Return (x, y) of the center of cell containing provided text 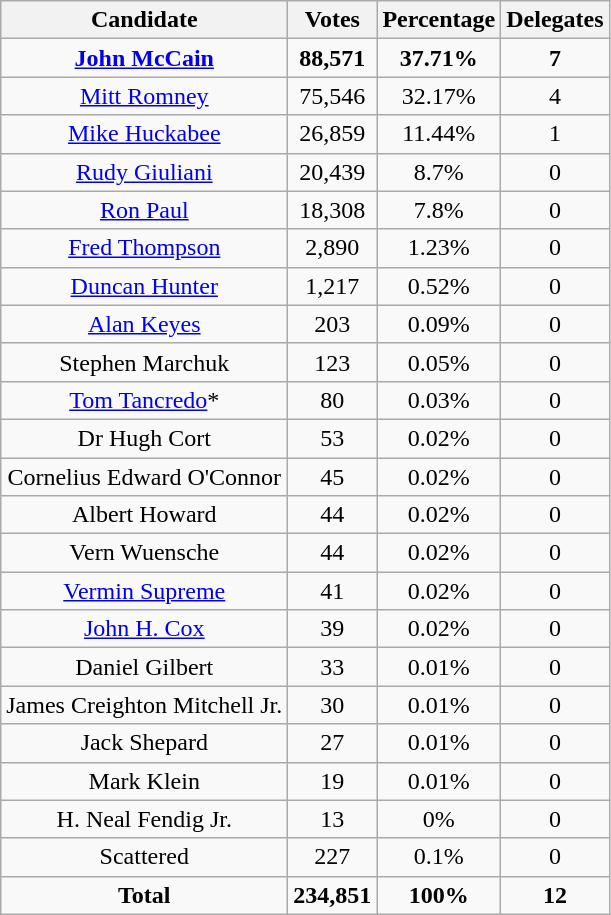
1.23% (439, 248)
19 (332, 781)
Mark Klein (144, 781)
Delegates (555, 20)
0.09% (439, 324)
0.52% (439, 286)
75,546 (332, 96)
Jack Shepard (144, 743)
18,308 (332, 210)
Alan Keyes (144, 324)
0.05% (439, 362)
8.7% (439, 172)
80 (332, 400)
41 (332, 591)
0% (439, 819)
37.71% (439, 58)
Dr Hugh Cort (144, 438)
0.03% (439, 400)
13 (332, 819)
234,851 (332, 895)
Mike Huckabee (144, 134)
1 (555, 134)
32.17% (439, 96)
Tom Tancredo* (144, 400)
123 (332, 362)
Daniel Gilbert (144, 667)
27 (332, 743)
Duncan Hunter (144, 286)
Cornelius Edward O'Connor (144, 477)
Mitt Romney (144, 96)
7.8% (439, 210)
33 (332, 667)
100% (439, 895)
39 (332, 629)
4 (555, 96)
Vermin Supreme (144, 591)
Vern Wuensche (144, 553)
12 (555, 895)
7 (555, 58)
20,439 (332, 172)
Votes (332, 20)
45 (332, 477)
Scattered (144, 857)
203 (332, 324)
Ron Paul (144, 210)
John H. Cox (144, 629)
James Creighton Mitchell Jr. (144, 705)
30 (332, 705)
H. Neal Fendig Jr. (144, 819)
John McCain (144, 58)
Percentage (439, 20)
2,890 (332, 248)
Fred Thompson (144, 248)
Rudy Giuliani (144, 172)
0.1% (439, 857)
Stephen Marchuk (144, 362)
53 (332, 438)
Candidate (144, 20)
88,571 (332, 58)
26,859 (332, 134)
11.44% (439, 134)
1,217 (332, 286)
Total (144, 895)
Albert Howard (144, 515)
227 (332, 857)
